For the text-containing cell, return its midpoint in [X, Y] coordinate format. 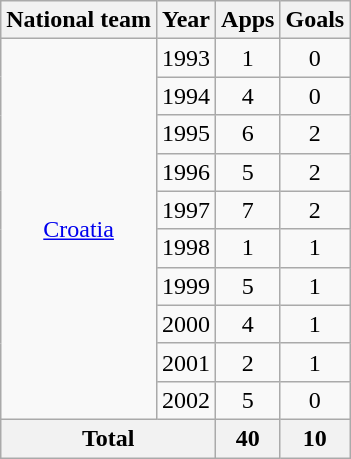
Goals [315, 20]
40 [248, 438]
Year [186, 20]
Total [108, 438]
1999 [186, 286]
1993 [186, 58]
1996 [186, 172]
7 [248, 210]
6 [248, 134]
2001 [186, 362]
2000 [186, 324]
National team [79, 20]
Croatia [79, 230]
1995 [186, 134]
10 [315, 438]
1997 [186, 210]
1998 [186, 248]
1994 [186, 96]
2002 [186, 400]
Apps [248, 20]
